For the text-containing cell, return its midpoint in (x, y) coordinate format. 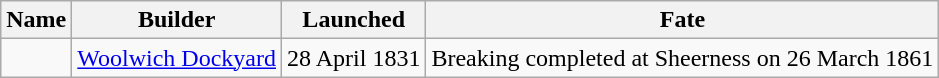
Breaking completed at Sheerness on 26 March 1861 (682, 58)
Woolwich Dockyard (177, 58)
Launched (354, 20)
Fate (682, 20)
28 April 1831 (354, 58)
Builder (177, 20)
Name (36, 20)
